Search for the cell housing the specified text and yield its [x, y] center coordinate. 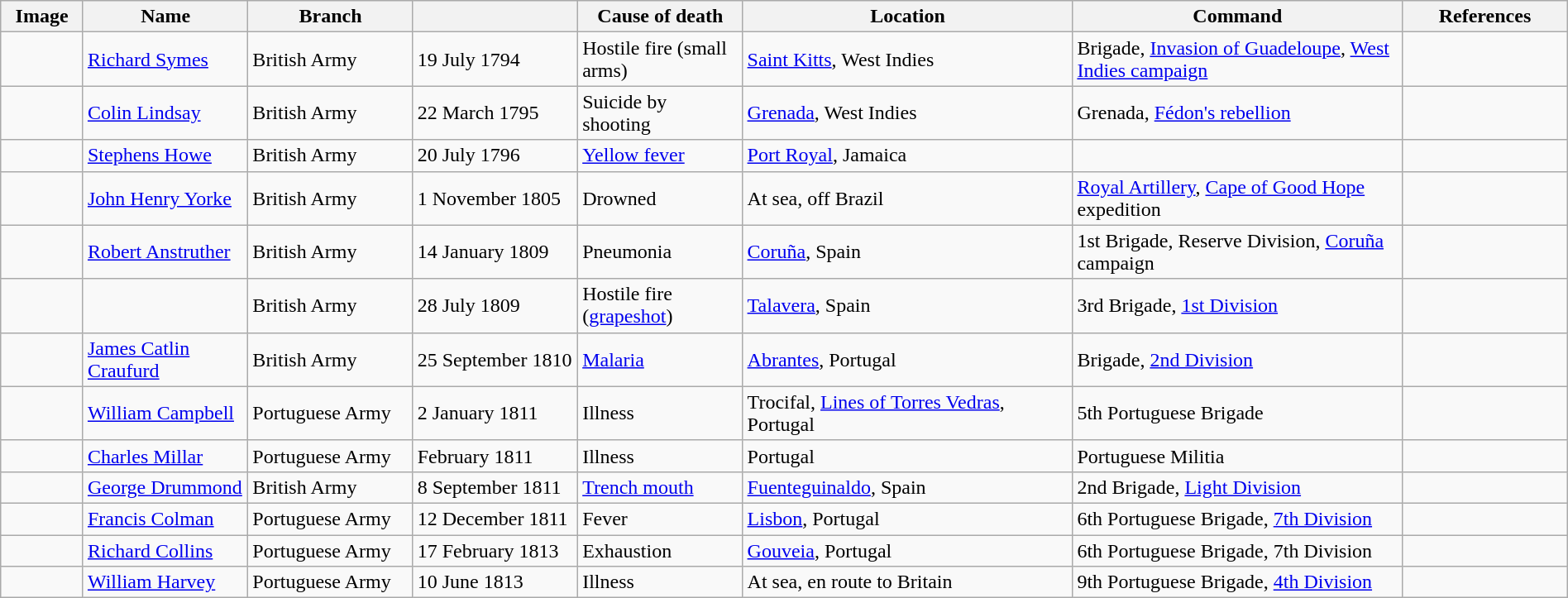
Royal Artillery, Cape of Good Hope expedition [1237, 199]
2 January 1811 [495, 414]
Malaria [660, 359]
Branch [331, 17]
Gouveia, Portugal [908, 550]
Stephens Howe [165, 155]
Hostile fire (grapeshot) [660, 306]
Fever [660, 519]
22 March 1795 [495, 112]
Fuenteguinaldo, Spain [908, 487]
14 January 1809 [495, 251]
3rd Brigade, 1st Division [1237, 306]
Port Royal, Jamaica [908, 155]
Lisbon, Portugal [908, 519]
2nd Brigade, Light Division [1237, 487]
20 July 1796 [495, 155]
Richard Symes [165, 60]
19 July 1794 [495, 60]
Drowned [660, 199]
John Henry Yorke [165, 199]
1 November 1805 [495, 199]
12 December 1811 [495, 519]
William Campbell [165, 414]
Saint Kitts, West Indies [908, 60]
8 September 1811 [495, 487]
Exhaustion [660, 550]
At sea, off Brazil [908, 199]
Trench mouth [660, 487]
Brigade, 2nd Division [1237, 359]
Robert Anstruther [165, 251]
Richard Collins [165, 550]
Coruña, Spain [908, 251]
Trocifal, Lines of Torres Vedras, Portugal [908, 414]
1st Brigade, Reserve Division, Coruña campaign [1237, 251]
References [1485, 17]
Grenada, Fédon's rebellion [1237, 112]
Suicide by shooting [660, 112]
Name [165, 17]
Portugal [908, 456]
Yellow fever [660, 155]
James Catlin Craufurd [165, 359]
February 1811 [495, 456]
Cause of death [660, 17]
Brigade, Invasion of Guadeloupe, West Indies campaign [1237, 60]
Image [42, 17]
Colin Lindsay [165, 112]
28 July 1809 [495, 306]
George Drummond [165, 487]
Abrantes, Portugal [908, 359]
Hostile fire (small arms) [660, 60]
Charles Millar [165, 456]
9th Portuguese Brigade, 4th Division [1237, 582]
Command [1237, 17]
5th Portuguese Brigade [1237, 414]
Grenada, West Indies [908, 112]
Pneumonia [660, 251]
Portuguese Militia [1237, 456]
Francis Colman [165, 519]
17 February 1813 [495, 550]
Talavera, Spain [908, 306]
William Harvey [165, 582]
At sea, en route to Britain [908, 582]
10 June 1813 [495, 582]
Location [908, 17]
25 September 1810 [495, 359]
